Identify which cell holds the provided text, then report its (X, Y) central coordinate. 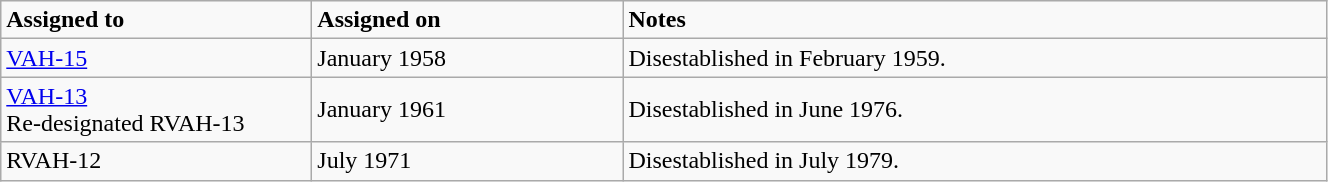
January 1961 (468, 110)
VAH-13Re-designated RVAH-13 (156, 110)
Disestablished in February 1959. (975, 58)
Assigned to (156, 20)
RVAH-12 (156, 161)
January 1958 (468, 58)
VAH-15 (156, 58)
Disestablished in June 1976. (975, 110)
July 1971 (468, 161)
Disestablished in July 1979. (975, 161)
Assigned on (468, 20)
Notes (975, 20)
